Determine the (x, y) coordinate at the center of the cell enclosing the given text.  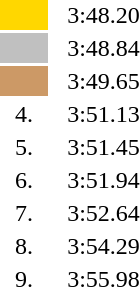
8. (24, 246)
6. (24, 180)
4. (24, 114)
7. (24, 213)
5. (24, 147)
